Identify which cell holds the provided text, then report its [X, Y] central coordinate. 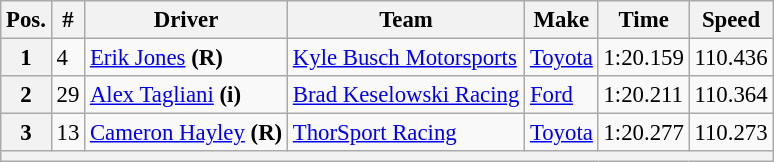
Alex Tagliani (i) [186, 95]
Driver [186, 20]
ThorSport Racing [406, 133]
# [68, 20]
Ford [562, 95]
Pos. [26, 20]
29 [68, 95]
1:20.159 [644, 58]
Brad Keselowski Racing [406, 95]
2 [26, 95]
110.436 [731, 58]
Make [562, 20]
13 [68, 133]
Team [406, 20]
110.364 [731, 95]
Speed [731, 20]
1 [26, 58]
1:20.277 [644, 133]
Erik Jones (R) [186, 58]
110.273 [731, 133]
Time [644, 20]
Kyle Busch Motorsports [406, 58]
4 [68, 58]
3 [26, 133]
Cameron Hayley (R) [186, 133]
1:20.211 [644, 95]
